Scan for the cell matching the given text and deliver its (X, Y) coordinate at center. 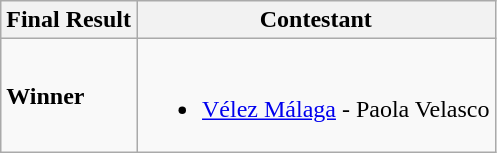
Contestant (315, 20)
Vélez Málaga - Paola Velasco (315, 96)
Winner (69, 96)
Final Result (69, 20)
